Find where the given text appears and provide that cell's center as [X, Y] coordinate. 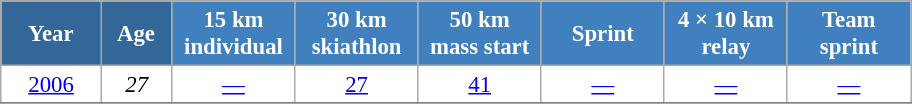
Year [52, 34]
Team sprint [848, 34]
50 km mass start [480, 34]
Sprint [602, 34]
4 × 10 km relay [726, 34]
15 km individual [234, 34]
2006 [52, 85]
30 km skiathlon [356, 34]
Age [136, 34]
41 [480, 85]
